Identify which cell holds the provided text, then report its (X, Y) central coordinate. 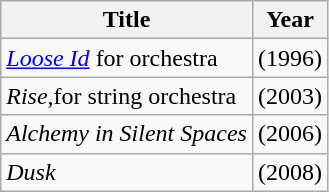
(2006) (290, 134)
(1996) (290, 58)
Year (290, 20)
Dusk (127, 172)
Rise,for string orchestra (127, 96)
(2008) (290, 172)
Loose Id for orchestra (127, 58)
(2003) (290, 96)
Title (127, 20)
Alchemy in Silent Spaces (127, 134)
